Detect which cell encompasses the target text, then output its [X, Y] center coordinate. 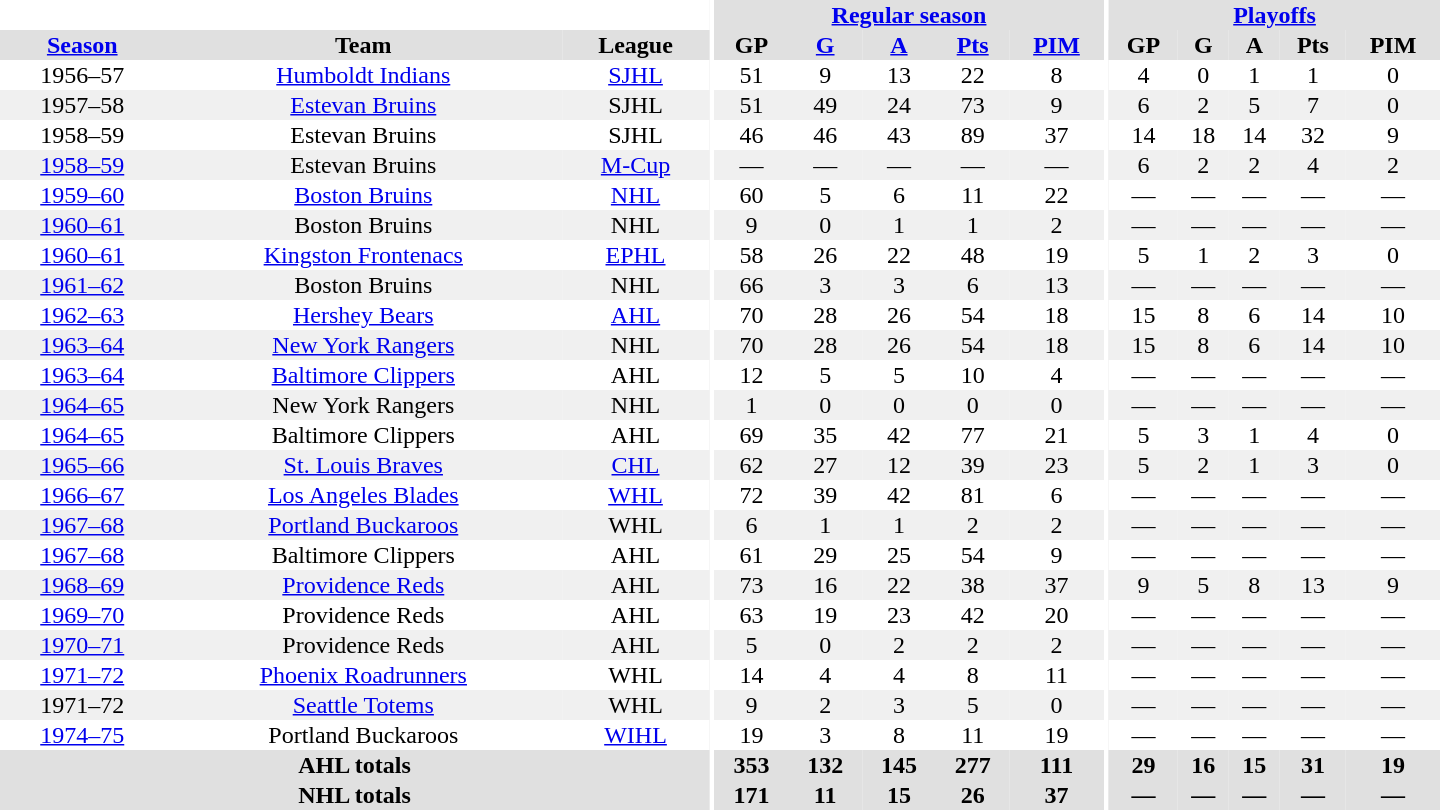
1962–63 [82, 315]
31 [1313, 765]
62 [752, 465]
89 [973, 135]
132 [825, 765]
1961–62 [82, 285]
72 [752, 495]
49 [825, 105]
Playoffs [1274, 15]
1970–71 [82, 645]
St. Louis Braves [363, 465]
EPHL [636, 255]
CHL [636, 465]
Regular season [910, 15]
111 [1057, 765]
1968–69 [82, 585]
58 [752, 255]
Team [363, 45]
69 [752, 435]
145 [899, 765]
353 [752, 765]
Los Angeles Blades [363, 495]
66 [752, 285]
35 [825, 435]
Humboldt Indians [363, 75]
21 [1057, 435]
1974–75 [82, 735]
Season [82, 45]
1965–66 [82, 465]
1956–57 [82, 75]
M-Cup [636, 165]
25 [899, 555]
61 [752, 555]
NHL totals [354, 795]
Phoenix Roadrunners [363, 675]
1969–70 [82, 615]
1966–67 [82, 495]
24 [899, 105]
43 [899, 135]
171 [752, 795]
60 [752, 195]
Seattle Totems [363, 705]
Hershey Bears [363, 315]
League [636, 45]
48 [973, 255]
Kingston Frontenacs [363, 255]
38 [973, 585]
1959–60 [82, 195]
277 [973, 765]
77 [973, 435]
81 [973, 495]
1957–58 [82, 105]
20 [1057, 615]
7 [1313, 105]
AHL totals [354, 765]
27 [825, 465]
32 [1313, 135]
63 [752, 615]
WIHL [636, 735]
